Identify which cell holds the provided text, then report its (X, Y) central coordinate. 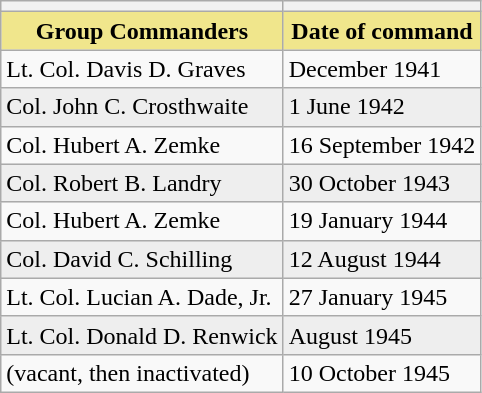
16 September 1942 (382, 145)
August 1945 (382, 335)
19 January 1944 (382, 221)
Lt. Col. Lucian A. Dade, Jr. (142, 297)
12 August 1944 (382, 259)
27 January 1945 (382, 297)
Col. Robert B. Landry (142, 183)
10 October 1945 (382, 373)
(vacant, then inactivated) (142, 373)
Col. John C. Crosthwaite (142, 107)
Date of command (382, 31)
Col. David C. Schilling (142, 259)
30 October 1943 (382, 183)
Lt. Col. Davis D. Graves (142, 69)
Lt. Col. Donald D. Renwick (142, 335)
1 June 1942 (382, 107)
Group Commanders (142, 31)
December 1941 (382, 69)
